Detect which cell encompasses the target text, then output its (X, Y) center coordinate. 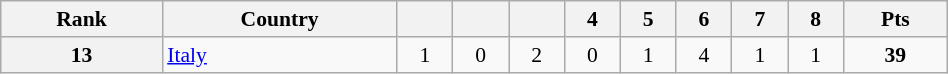
6 (704, 19)
2 (537, 55)
Rank (82, 19)
8 (816, 19)
Pts (895, 19)
5 (648, 19)
Italy (280, 55)
13 (82, 55)
39 (895, 55)
Country (280, 19)
7 (760, 19)
